For the text-containing cell, return its midpoint in [X, Y] coordinate format. 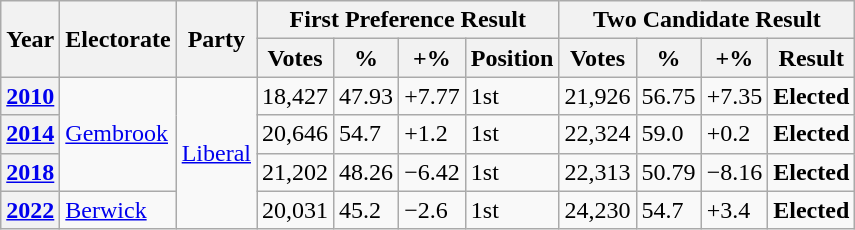
Result [812, 58]
Electorate [118, 39]
59.0 [668, 134]
Position [512, 58]
20,646 [296, 134]
−6.42 [432, 172]
50.79 [668, 172]
Gembrook [118, 134]
56.75 [668, 96]
+1.2 [432, 134]
24,230 [598, 210]
+7.35 [734, 96]
2018 [30, 172]
22,324 [598, 134]
21,202 [296, 172]
+0.2 [734, 134]
−8.16 [734, 172]
48.26 [366, 172]
+7.77 [432, 96]
−2.6 [432, 210]
20,031 [296, 210]
47.93 [366, 96]
21,926 [598, 96]
Liberal [216, 153]
18,427 [296, 96]
+3.4 [734, 210]
Berwick [118, 210]
2010 [30, 96]
2014 [30, 134]
2022 [30, 210]
Year [30, 39]
22,313 [598, 172]
45.2 [366, 210]
Party [216, 39]
First Preference Result [408, 20]
Two Candidate Result [707, 20]
